Return [x, y] of the center of cell containing provided text 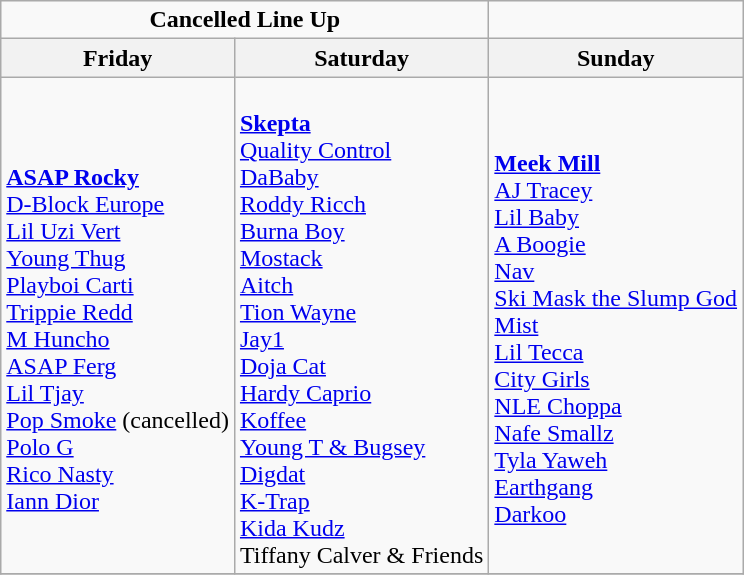
Cancelled Line Up [245, 20]
Friday [118, 58]
Meek Mill AJ Tracey Lil Baby A Boogie Nav Ski Mask the Slump God Mist Lil Tecca City Girls NLE Choppa Nafe Smallz Tyla Yaweh Earthgang Darkoo [616, 326]
Saturday [361, 58]
Sunday [616, 58]
